Find where the given text appears and provide that cell's center as (X, Y) coordinate. 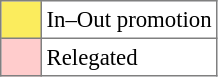
Relegated (129, 57)
In–Out promotion (129, 20)
